Determine the (x, y) coordinate at the center of the cell enclosing the given text.  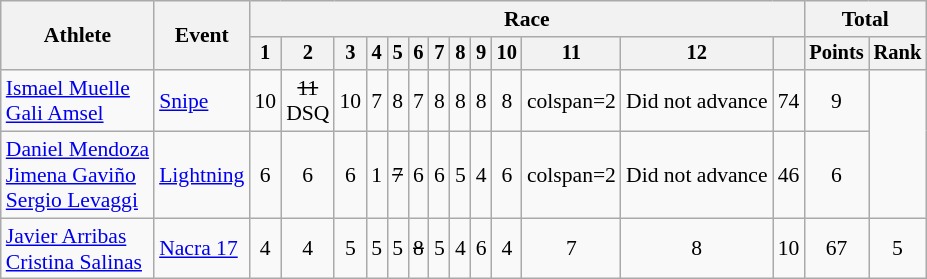
12 (697, 54)
Nacra 17 (202, 248)
74 (789, 100)
Javier ArribasCristina Salinas (78, 248)
Rank (898, 54)
Snipe (202, 100)
Race (526, 19)
3 (350, 54)
Athlete (78, 36)
Points (836, 54)
11 (572, 54)
46 (789, 176)
67 (836, 248)
2 (308, 54)
Ismael MuelleGali Amsel (78, 100)
Event (202, 36)
Total (865, 19)
Daniel MendozaJimena GaviñoSergio Levaggi (78, 176)
11DSQ (308, 100)
Lightning (202, 176)
